Output the (x, y) coordinate of the center of the cell containing the given text.  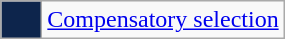
Compensatory selection (163, 20)
